Search for the cell housing the specified text and yield its [x, y] center coordinate. 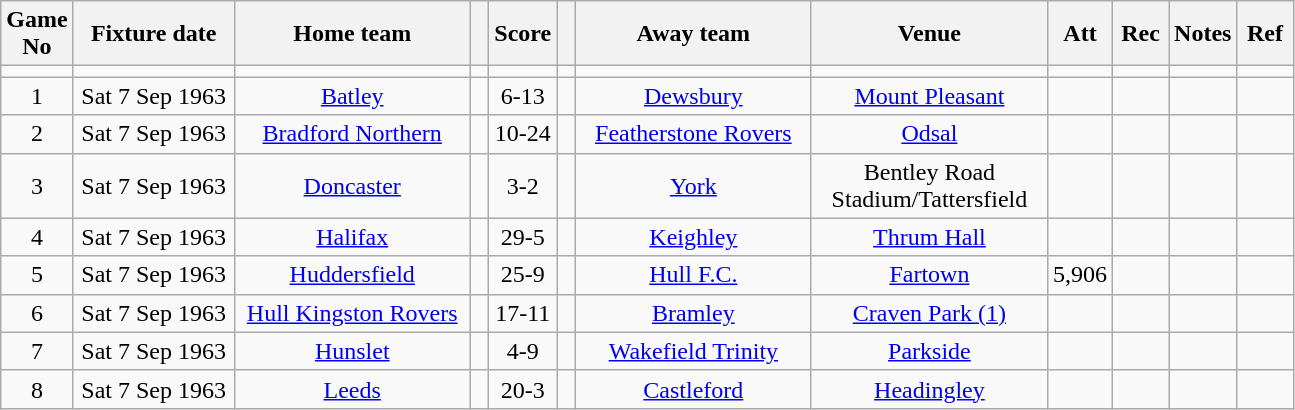
2 [37, 134]
29-5 [523, 237]
4-9 [523, 351]
Batley [352, 96]
Att [1080, 34]
Fartown [929, 275]
Home team [352, 34]
5,906 [1080, 275]
3 [37, 186]
Craven Park (1) [929, 313]
8 [37, 389]
Hull Kingston Rovers [352, 313]
Game No [37, 34]
Bramley [693, 313]
Odsal [929, 134]
4 [37, 237]
Doncaster [352, 186]
Venue [929, 34]
6 [37, 313]
1 [37, 96]
6-13 [523, 96]
Parkside [929, 351]
Wakefield Trinity [693, 351]
7 [37, 351]
Castleford [693, 389]
Hull F.C. [693, 275]
Away team [693, 34]
Featherstone Rovers [693, 134]
17-11 [523, 313]
5 [37, 275]
Bradford Northern [352, 134]
Mount Pleasant [929, 96]
Keighley [693, 237]
Leeds [352, 389]
Hunslet [352, 351]
20-3 [523, 389]
Halifax [352, 237]
10-24 [523, 134]
Bentley Road Stadium/Tattersfield [929, 186]
Score [523, 34]
Huddersfield [352, 275]
Notes [1203, 34]
3-2 [523, 186]
Thrum Hall [929, 237]
Fixture date [154, 34]
Headingley [929, 389]
Dewsbury [693, 96]
Ref [1265, 34]
25-9 [523, 275]
York [693, 186]
Rec [1141, 34]
